Capture the cell that displays the provided text and extract its (x, y) central coordinate. 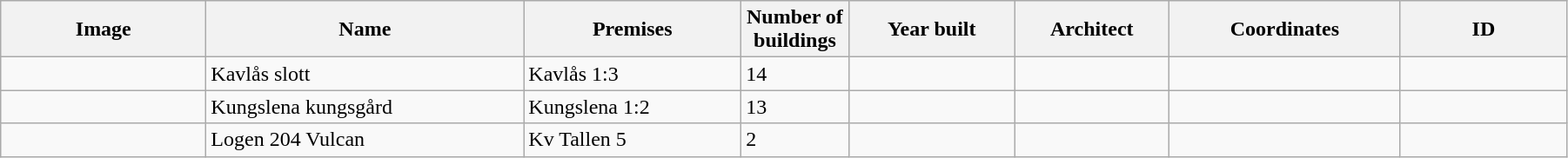
Architect (1091, 30)
Logen 204 Vulcan (365, 140)
14 (795, 74)
Kungslena 1:2 (633, 107)
Name (365, 30)
2 (795, 140)
Kavlås 1:3 (633, 74)
Coordinates (1284, 30)
Kavlås slott (365, 74)
Kv Tallen 5 (633, 140)
Kungslena kungsgård (365, 107)
13 (795, 107)
ID (1483, 30)
Number ofbuildings (795, 30)
Image (104, 30)
Year built (931, 30)
Premises (633, 30)
